Return [X, Y] of the center of cell containing provided text 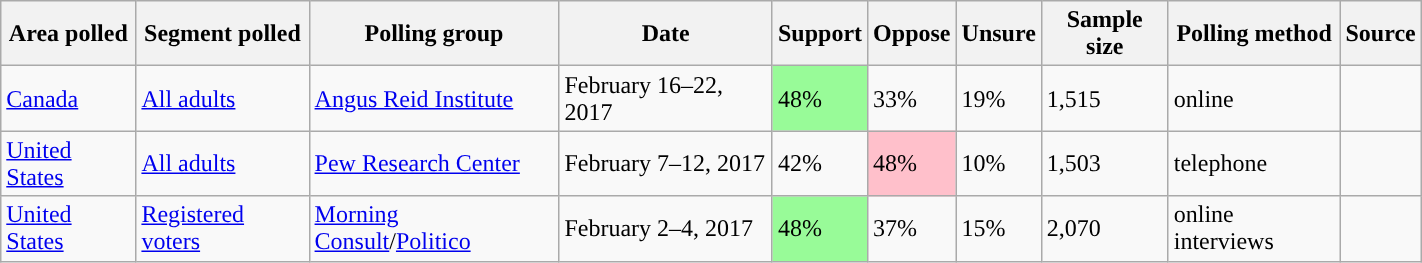
Angus Reid Institute [434, 98]
1,515 [1104, 98]
February 16–22, 2017 [666, 98]
telephone [1254, 164]
Date [666, 34]
Source [1380, 34]
1,503 [1104, 164]
Registered voters [222, 228]
37% [912, 228]
Support [820, 34]
February 2–4, 2017 [666, 228]
2,070 [1104, 228]
Polling method [1254, 34]
15% [998, 228]
Segment polled [222, 34]
Morning Consult/Politico [434, 228]
Polling group [434, 34]
online [1254, 98]
42% [820, 164]
Sample size [1104, 34]
10% [998, 164]
online interviews [1254, 228]
Unsure [998, 34]
33% [912, 98]
Canada [68, 98]
Oppose [912, 34]
February 7–12, 2017 [666, 164]
Area polled [68, 34]
19% [998, 98]
Pew Research Center [434, 164]
